Search for the cell housing the specified text and yield its (X, Y) center coordinate. 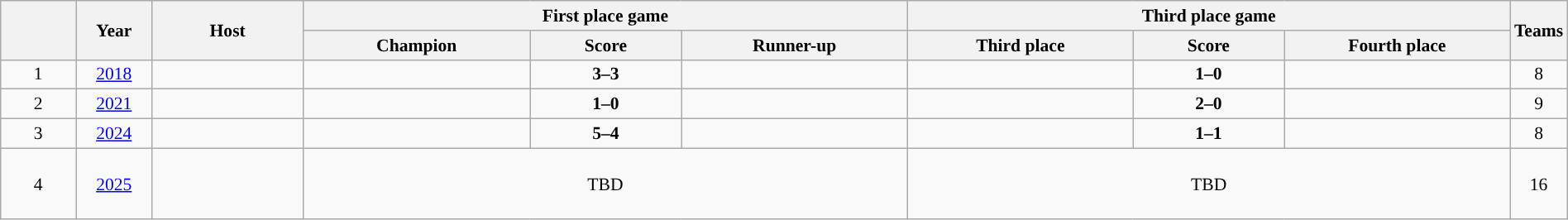
2 (38, 104)
5–4 (605, 134)
9 (1538, 104)
Third place (1021, 45)
4 (38, 184)
Champion (417, 45)
2018 (114, 74)
3–3 (605, 74)
2–0 (1209, 104)
2025 (114, 184)
16 (1538, 184)
1–1 (1209, 134)
3 (38, 134)
1 (38, 74)
Runner-up (795, 45)
2024 (114, 134)
Fourth place (1398, 45)
First place game (605, 16)
Teams (1538, 30)
Year (114, 30)
2021 (114, 104)
Third place game (1209, 16)
Host (227, 30)
